Return the [X, Y] coordinate for the center point of the cell that contains the specified text.  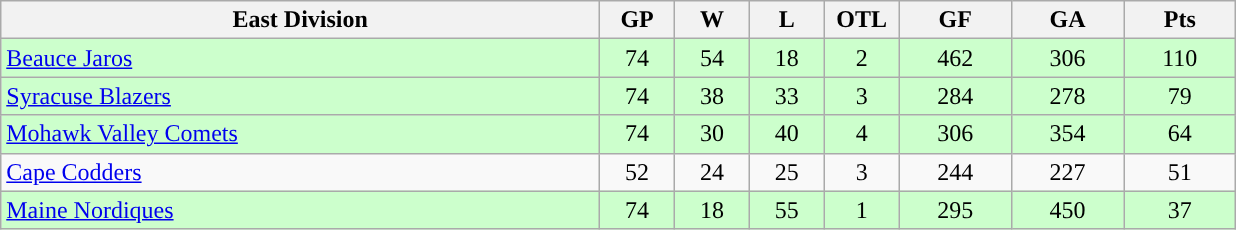
64 [1180, 134]
227 [1067, 172]
30 [712, 134]
40 [786, 134]
Syracuse Blazers [300, 96]
4 [862, 134]
37 [1180, 210]
OTL [862, 20]
East Division [300, 20]
Beauce Jaros [300, 58]
24 [712, 172]
52 [638, 172]
1 [862, 210]
450 [1067, 210]
Maine Nordiques [300, 210]
GA [1067, 20]
L [786, 20]
244 [955, 172]
W [712, 20]
295 [955, 210]
110 [1180, 58]
Cape Codders [300, 172]
GF [955, 20]
354 [1067, 134]
Pts [1180, 20]
51 [1180, 172]
2 [862, 58]
55 [786, 210]
Mohawk Valley Comets [300, 134]
284 [955, 96]
38 [712, 96]
25 [786, 172]
462 [955, 58]
54 [712, 58]
278 [1067, 96]
79 [1180, 96]
33 [786, 96]
GP [638, 20]
